Locate the cell with the specified text and output its (x, y) center coordinate. 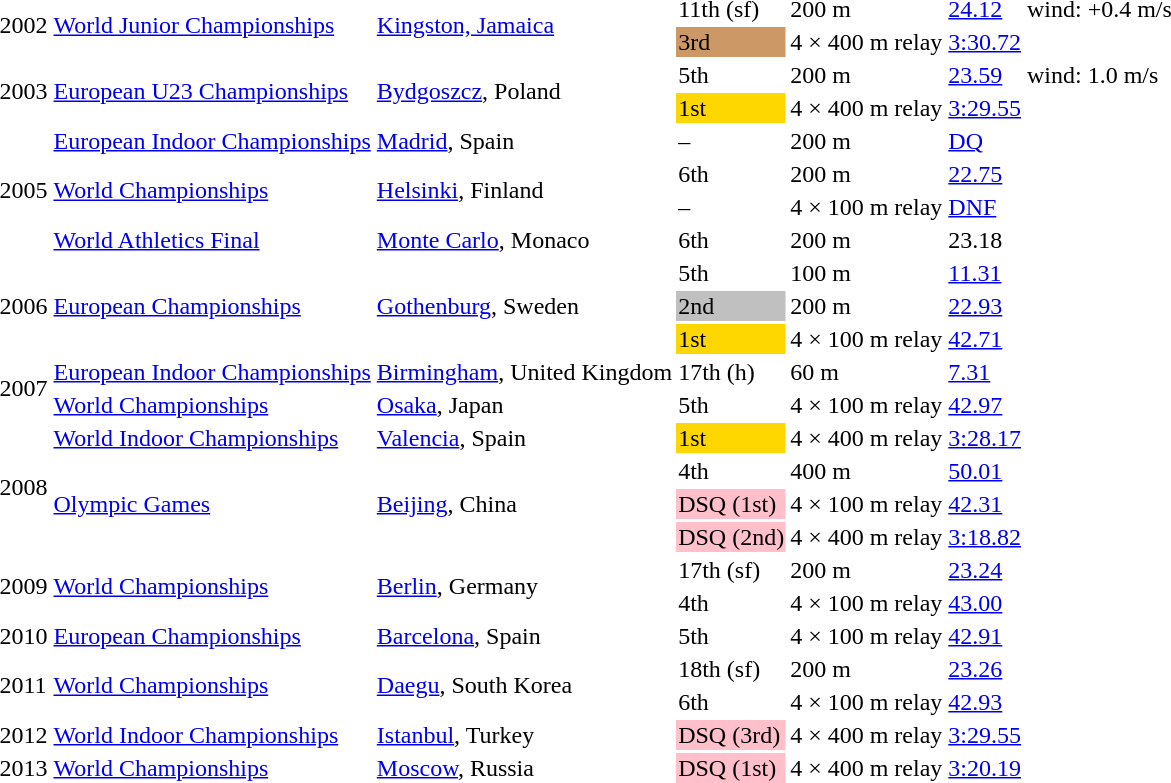
43.00 (985, 603)
DSQ (2nd) (732, 537)
Berlin, Germany (524, 586)
3:28.17 (985, 438)
3:18.82 (985, 537)
Osaka, Japan (524, 405)
42.97 (985, 405)
3:20.19 (985, 768)
42.93 (985, 702)
Valencia, Spain (524, 438)
400 m (866, 471)
22.75 (985, 174)
17th (h) (732, 372)
17th (sf) (732, 570)
DSQ (3rd) (732, 735)
Moscow, Russia (524, 768)
42.91 (985, 636)
Madrid, Spain (524, 141)
60 m (866, 372)
11.31 (985, 273)
Birmingham, United Kingdom (524, 372)
23.59 (985, 75)
23.18 (985, 240)
Monte Carlo, Monaco (524, 240)
50.01 (985, 471)
DQ (985, 141)
DNF (985, 207)
42.31 (985, 504)
Olympic Games (212, 504)
3rd (732, 42)
23.26 (985, 669)
23.24 (985, 570)
42.71 (985, 339)
Istanbul, Turkey (524, 735)
18th (sf) (732, 669)
22.93 (985, 306)
Bydgoszcz, Poland (524, 92)
2nd (732, 306)
3:30.72 (985, 42)
7.31 (985, 372)
Gothenburg, Sweden (524, 306)
Barcelona, Spain (524, 636)
World Athletics Final (212, 240)
Helsinki, Finland (524, 190)
Beijing, China (524, 504)
Daegu, South Korea (524, 686)
European U23 Championships (212, 92)
100 m (866, 273)
